From the cell containing the given text, extract its center point as [x, y] coordinate. 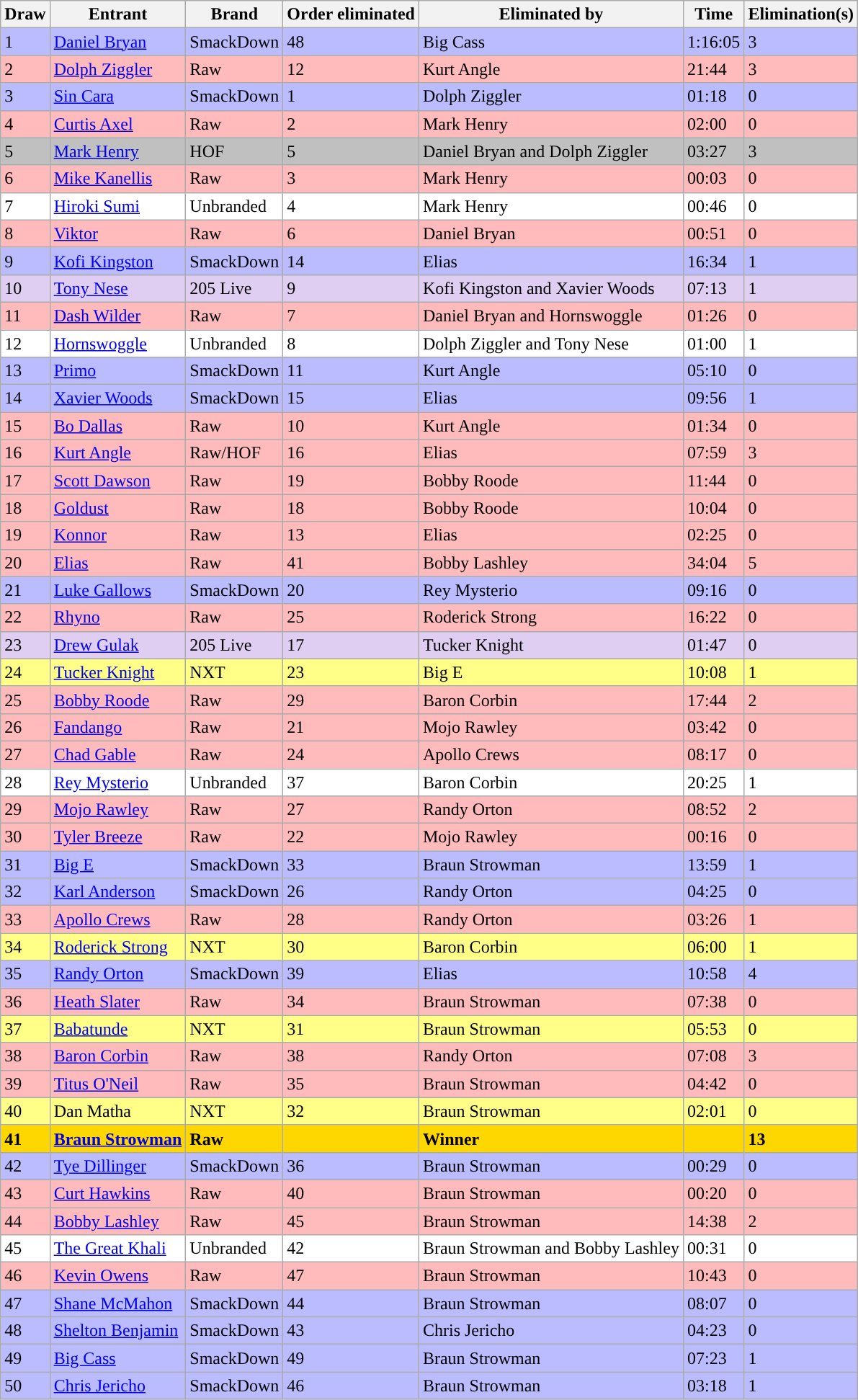
06:00 [713, 947]
Viktor [118, 233]
Daniel Bryan and Dolph Ziggler [550, 151]
Chad Gable [118, 754]
Drew Gulak [118, 645]
Karl Anderson [118, 892]
Babatunde [118, 1029]
Brand [235, 14]
08:52 [713, 810]
Kevin Owens [118, 1276]
Scott Dawson [118, 481]
04:42 [713, 1084]
Luke Gallows [118, 590]
04:23 [713, 1331]
01:34 [713, 426]
Order eliminated [352, 14]
05:10 [713, 371]
Kofi Kingston [118, 261]
07:08 [713, 1056]
05:53 [713, 1029]
Draw [25, 14]
Titus O'Neil [118, 1084]
Tyler Breeze [118, 837]
Curtis Axel [118, 124]
50 [25, 1386]
01:47 [713, 645]
00:51 [713, 233]
01:26 [713, 316]
HOF [235, 151]
02:00 [713, 124]
Sin Cara [118, 97]
Time [713, 14]
08:17 [713, 754]
Heath Slater [118, 1002]
Braun Strowman and Bobby Lashley [550, 1249]
00:31 [713, 1249]
Primo [118, 371]
10:04 [713, 508]
Shelton Benjamin [118, 1331]
Tye Dillinger [118, 1166]
Goldust [118, 508]
10:08 [713, 672]
Shane McMahon [118, 1303]
09:56 [713, 398]
Curt Hawkins [118, 1193]
14:38 [713, 1221]
17:44 [713, 700]
10:43 [713, 1276]
Dolph Ziggler and Tony Nese [550, 344]
03:27 [713, 151]
Hornswoggle [118, 344]
Konnor [118, 535]
Dan Matha [118, 1111]
20:25 [713, 782]
07:38 [713, 1002]
07:13 [713, 288]
21:44 [713, 69]
10:58 [713, 974]
Entrant [118, 14]
02:01 [713, 1111]
16:22 [713, 617]
16:34 [713, 261]
00:20 [713, 1193]
02:25 [713, 535]
34:04 [713, 563]
Eliminated by [550, 14]
Daniel Bryan and Hornswoggle [550, 316]
03:42 [713, 727]
11:44 [713, 481]
Fandango [118, 727]
01:18 [713, 97]
00:03 [713, 179]
1:16:05 [713, 42]
03:18 [713, 1386]
03:26 [713, 919]
Kofi Kingston and Xavier Woods [550, 288]
Raw/HOF [235, 453]
00:46 [713, 206]
Dash Wilder [118, 316]
13:59 [713, 865]
09:16 [713, 590]
00:29 [713, 1166]
07:59 [713, 453]
Mike Kanellis [118, 179]
08:07 [713, 1303]
01:00 [713, 344]
Hiroki Sumi [118, 206]
Rhyno [118, 617]
07:23 [713, 1358]
The Great Khali [118, 1249]
Bo Dallas [118, 426]
Tony Nese [118, 288]
Elimination(s) [801, 14]
04:25 [713, 892]
Xavier Woods [118, 398]
Winner [550, 1138]
00:16 [713, 837]
